Extract the [X, Y] coordinate from the center of the cell holding the provided text.  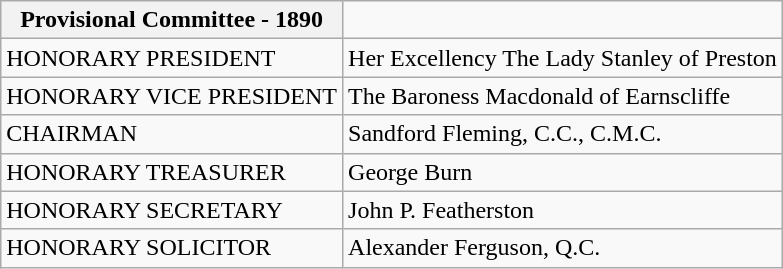
HONORARY SOLICITOR [172, 248]
HONORARY VICE PRESIDENT [172, 96]
Provisional Committee - 1890 [172, 20]
HONORARY TREASURER [172, 172]
HONORARY SECRETARY [172, 210]
George Burn [563, 172]
HONORARY PRESIDENT [172, 58]
The Baroness Macdonald of Earnscliffe [563, 96]
Sandford Fleming, C.C., C.M.C. [563, 134]
Alexander Ferguson, Q.C. [563, 248]
John P. Featherston [563, 210]
Her Excellency The Lady Stanley of Preston [563, 58]
CHAIRMAN [172, 134]
